Determine the [x, y] coordinate at the center of the cell enclosing the given text.  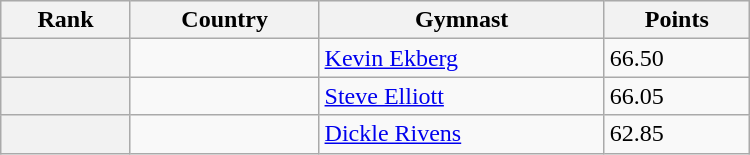
Points [676, 20]
66.05 [676, 96]
66.50 [676, 58]
Gymnast [462, 20]
Rank [66, 20]
Steve Elliott [462, 96]
Dickle Rivens [462, 134]
Kevin Ekberg [462, 58]
Country [224, 20]
62.85 [676, 134]
